Locate the cell with the specified text and output its [x, y] center coordinate. 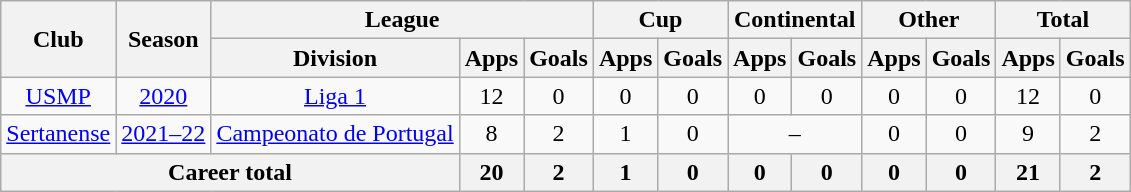
Liga 1 [335, 96]
Season [164, 39]
2021–22 [164, 134]
Cup [660, 20]
Sertanense [58, 134]
Other [929, 20]
20 [491, 172]
8 [491, 134]
League [402, 20]
Total [1063, 20]
2020 [164, 96]
Continental [795, 20]
21 [1028, 172]
Division [335, 58]
Career total [230, 172]
Campeonato de Portugal [335, 134]
– [795, 134]
9 [1028, 134]
USMP [58, 96]
Club [58, 39]
